Determine the (X, Y) coordinate at the center of the cell enclosing the given text.  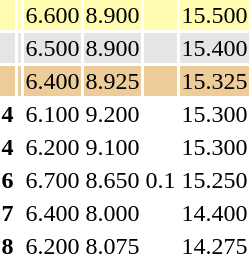
15.500 (214, 15)
14.400 (214, 213)
6 (8, 180)
15.250 (214, 180)
8.925 (112, 81)
8.650 (112, 180)
6.700 (52, 180)
15.325 (214, 81)
8.000 (112, 213)
6.100 (52, 114)
9.200 (112, 114)
15.400 (214, 48)
6.200 (52, 147)
0.1 (160, 180)
9.100 (112, 147)
6.500 (52, 48)
6.600 (52, 15)
7 (8, 213)
